For the text-containing cell, return its midpoint in (x, y) coordinate format. 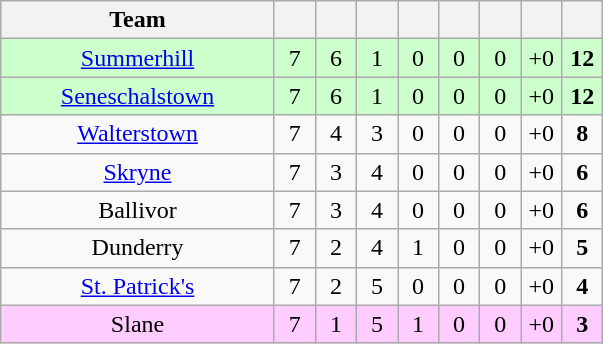
Summerhill (138, 58)
St. Patrick's (138, 286)
Seneschalstown (138, 96)
Ballivor (138, 210)
Team (138, 20)
Dunderry (138, 248)
8 (582, 134)
Skryne (138, 172)
Slane (138, 324)
Walterstown (138, 134)
